Locate the cell with the specified text and output its (x, y) center coordinate. 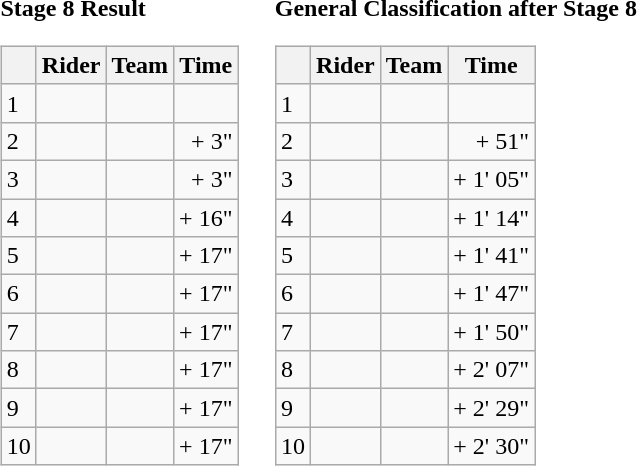
+ 2' 30" (492, 446)
+ 1' 41" (492, 256)
+ 16" (206, 217)
+ 2' 07" (492, 370)
+ 51" (492, 141)
+ 1' 47" (492, 294)
+ 2' 29" (492, 408)
+ 1' 14" (492, 217)
+ 1' 50" (492, 332)
+ 1' 05" (492, 179)
